Locate the cell with the specified text and output its (X, Y) center coordinate. 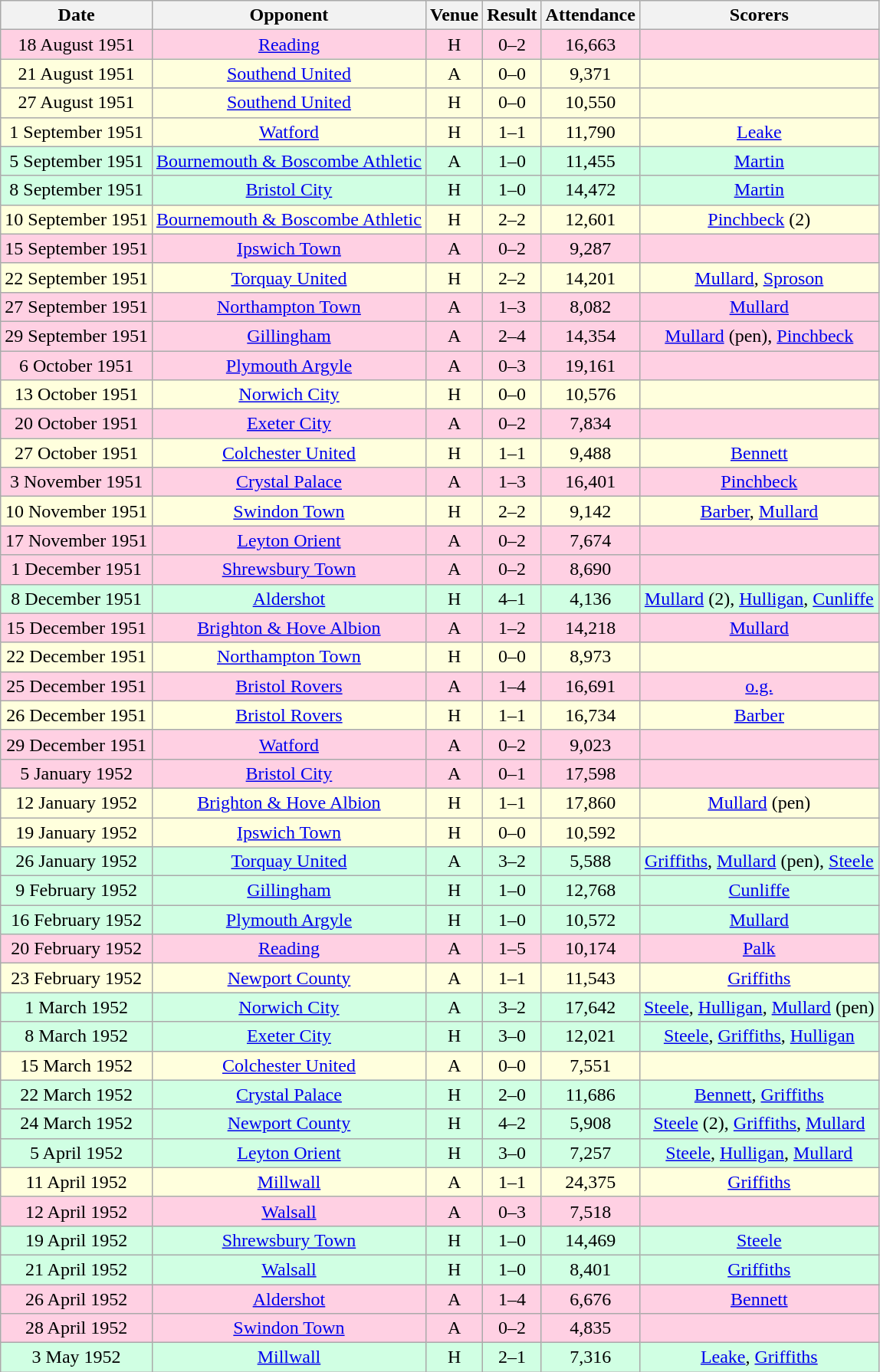
Mullard (2), Hulligan, Cunliffe (759, 599)
12 January 1952 (77, 803)
5 January 1952 (77, 773)
9,371 (590, 74)
9,142 (590, 511)
4–1 (512, 599)
8,082 (590, 307)
10,576 (590, 395)
5 April 1952 (77, 1153)
Venue (454, 15)
16,401 (590, 482)
22 March 1952 (77, 1095)
17 November 1951 (77, 540)
25 December 1951 (77, 686)
22 September 1951 (77, 277)
14,469 (590, 1240)
18 August 1951 (77, 44)
10,550 (590, 103)
4,136 (590, 599)
16,691 (590, 686)
17,642 (590, 1007)
10,174 (590, 949)
7,257 (590, 1153)
10 November 1951 (77, 511)
9,287 (590, 248)
Palk (759, 949)
15 September 1951 (77, 248)
23 February 1952 (77, 978)
16,663 (590, 44)
Pinchbeck (2) (759, 219)
Steele (2), Griffiths, Mullard (759, 1124)
Steele (759, 1240)
16 February 1952 (77, 920)
8 March 1952 (77, 1036)
5 September 1951 (77, 161)
14,201 (590, 277)
9 February 1952 (77, 891)
20 October 1951 (77, 424)
27 August 1951 (77, 103)
8 December 1951 (77, 599)
26 April 1952 (77, 1299)
24,375 (590, 1182)
7,674 (590, 540)
0–1 (512, 773)
8,973 (590, 657)
6,676 (590, 1299)
4,835 (590, 1328)
Result (512, 15)
7,316 (590, 1357)
8,401 (590, 1269)
1–2 (512, 628)
Griffiths, Mullard (pen), Steele (759, 862)
1 September 1951 (77, 132)
Scorers (759, 15)
o.g. (759, 686)
3 November 1951 (77, 482)
12,021 (590, 1036)
29 September 1951 (77, 336)
1 December 1951 (77, 569)
11,543 (590, 978)
2–4 (512, 336)
15 December 1951 (77, 628)
8,690 (590, 569)
27 September 1951 (77, 307)
10,592 (590, 832)
Mullard (pen), Pinchbeck (759, 336)
9,023 (590, 744)
6 October 1951 (77, 366)
Cunliffe (759, 891)
24 March 1952 (77, 1124)
Attendance (590, 15)
17,598 (590, 773)
11,455 (590, 161)
14,354 (590, 336)
Mullard (pen) (759, 803)
Leake, Griffiths (759, 1357)
7,518 (590, 1211)
Leake (759, 132)
17,860 (590, 803)
Steele, Hulligan, Mullard (759, 1153)
21 August 1951 (77, 74)
15 March 1952 (77, 1065)
Steele, Griffiths, Hulligan (759, 1036)
5,588 (590, 862)
14,218 (590, 628)
Barber (759, 715)
7,834 (590, 424)
7,551 (590, 1065)
2–1 (512, 1357)
3 May 1952 (77, 1357)
Mullard, Sproson (759, 277)
1–5 (512, 949)
Date (77, 15)
10 September 1951 (77, 219)
12 April 1952 (77, 1211)
28 April 1952 (77, 1328)
Opponent (288, 15)
5,908 (590, 1124)
14,472 (590, 190)
Bennett, Griffiths (759, 1095)
21 April 1952 (77, 1269)
11,686 (590, 1095)
19 April 1952 (77, 1240)
4–2 (512, 1124)
Barber, Mullard (759, 511)
22 December 1951 (77, 657)
10,572 (590, 920)
Steele, Hulligan, Mullard (pen) (759, 1007)
8 September 1951 (77, 190)
19 January 1952 (77, 832)
2–0 (512, 1095)
19,161 (590, 366)
26 January 1952 (77, 862)
20 February 1952 (77, 949)
26 December 1951 (77, 715)
29 December 1951 (77, 744)
1 March 1952 (77, 1007)
12,768 (590, 891)
12,601 (590, 219)
13 October 1951 (77, 395)
16,734 (590, 715)
27 October 1951 (77, 453)
9,488 (590, 453)
11,790 (590, 132)
11 April 1952 (77, 1182)
Pinchbeck (759, 482)
